Search for the cell housing the specified text and yield its [X, Y] center coordinate. 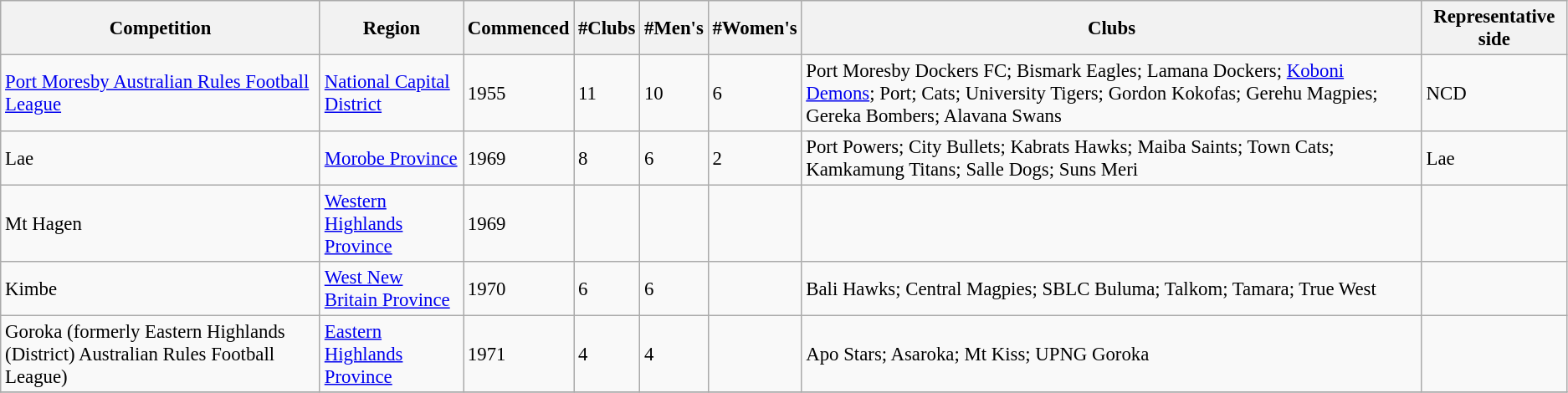
Kimbe [161, 289]
11 [607, 94]
#Women's [755, 28]
Clubs [1111, 28]
Morobe Province [392, 159]
Eastern Highlands Province [392, 355]
Representative side [1494, 28]
Apo Stars; Asaroka; Mt Kiss; UPNG Goroka [1111, 355]
Competition [161, 28]
Bali Hawks; Central Magpies; SBLC Buluma; Talkom; Tamara; True West [1111, 289]
National Capital District [392, 94]
West New Britain Province [392, 289]
10 [674, 94]
Mt Hagen [161, 224]
NCD [1494, 94]
#Men's [674, 28]
8 [607, 159]
Goroka (formerly Eastern Highlands (District) Australian Rules Football League) [161, 355]
1971 [519, 355]
#Clubs [607, 28]
Commenced [519, 28]
Region [392, 28]
Western Highlands Province [392, 224]
1955 [519, 94]
2 [755, 159]
1970 [519, 289]
Port Moresby Australian Rules Football League [161, 94]
Port Powers; City Bullets; Kabrats Hawks; Maiba Saints; Town Cats; Kamkamung Titans; Salle Dogs; Suns Meri [1111, 159]
